Identify which cell holds the provided text, then report its (X, Y) central coordinate. 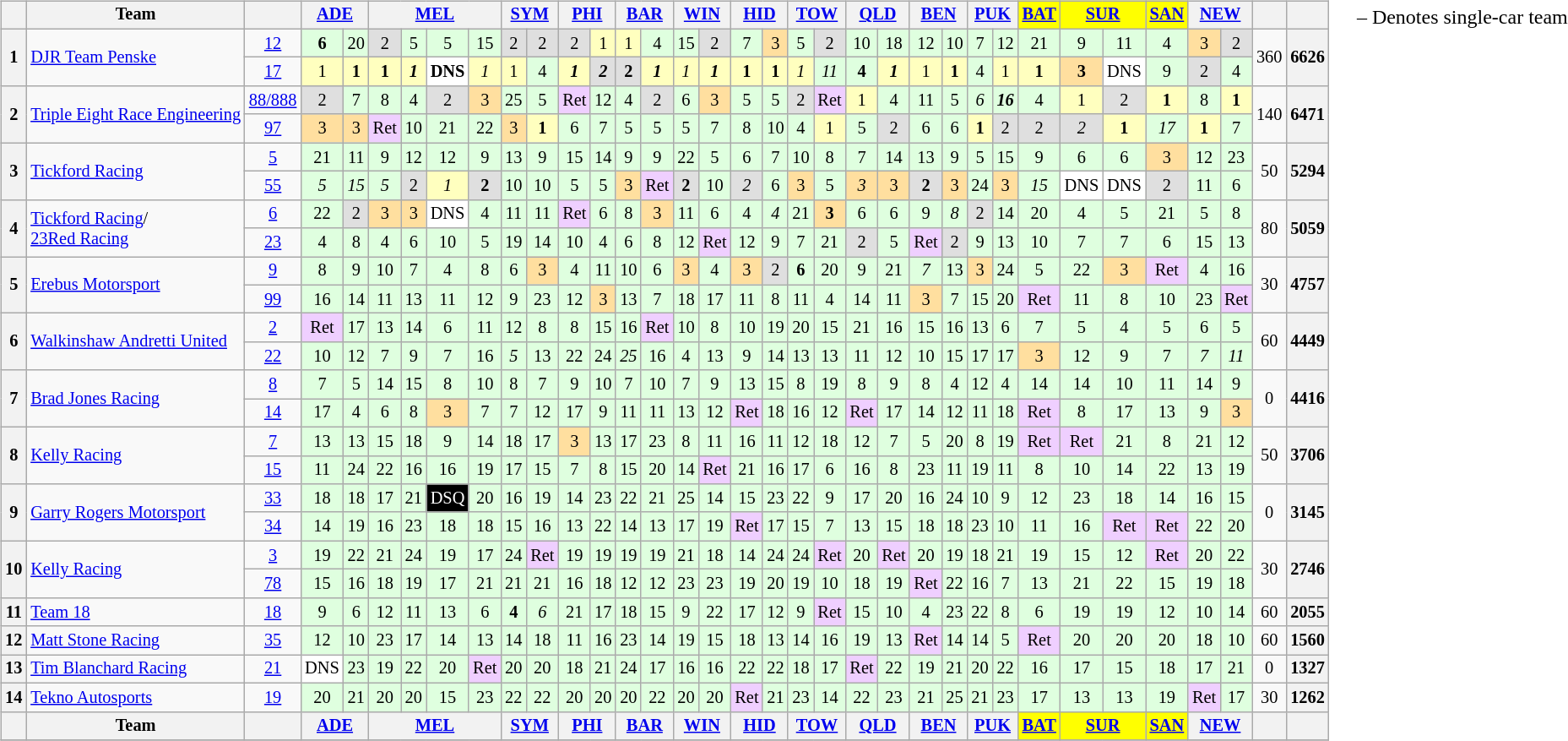
88/888 (273, 101)
Tekno Autosports (135, 697)
Team 18 (135, 612)
4416 (1307, 399)
Erebus Motorsport (135, 286)
Tickford Racing (135, 171)
80 (1269, 228)
Tim Blanchard Racing (135, 669)
5059 (1307, 228)
3145 (1307, 512)
33 (273, 499)
6471 (1307, 115)
55 (273, 186)
6626 (1307, 57)
Tickford Racing/23Red Racing (135, 228)
99 (273, 299)
Matt Stone Racing (135, 640)
Walkinshaw Andretti United (135, 341)
1262 (1307, 697)
97 (273, 128)
Garry Rogers Motorsport (135, 512)
78 (273, 584)
3706 (1307, 455)
DSQ (448, 499)
5294 (1307, 171)
34 (273, 526)
4449 (1307, 341)
Triple Eight Race Engineering (135, 115)
1327 (1307, 669)
2746 (1307, 569)
4757 (1307, 286)
DJR Team Penske (135, 57)
140 (1269, 115)
2055 (1307, 612)
1560 (1307, 640)
35 (273, 640)
Brad Jones Racing (135, 399)
360 (1269, 57)
